Output the [X, Y] coordinate of the center of the cell containing the given text.  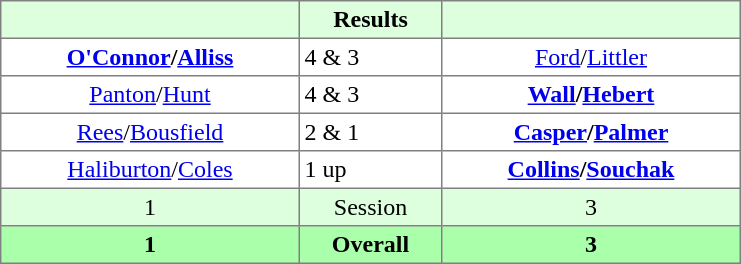
Casper/Palmer [591, 132]
Haliburton/Coles [150, 170]
Panton/Hunt [150, 95]
Wall/Hebert [591, 95]
Results [370, 20]
1 up [370, 170]
Overall [370, 245]
Ford/Littler [591, 57]
Rees/Bousfield [150, 132]
Session [370, 207]
O'Connor/Alliss [150, 57]
2 & 1 [370, 132]
Collins/Souchak [591, 170]
